Determine the [X, Y] coordinate at the center of the cell enclosing the given text.  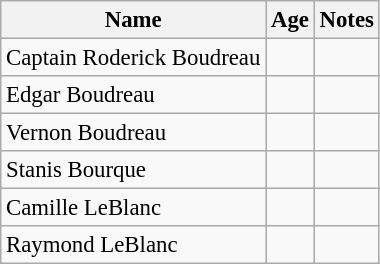
Vernon Boudreau [134, 133]
Edgar Boudreau [134, 95]
Captain Roderick Boudreau [134, 58]
Notes [346, 20]
Camille LeBlanc [134, 208]
Raymond LeBlanc [134, 245]
Age [290, 20]
Stanis Bourque [134, 170]
Name [134, 20]
